Identify which cell holds the provided text, then report its [x, y] central coordinate. 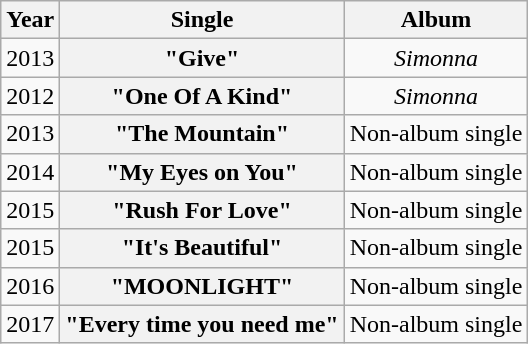
Single [202, 20]
"The Mountain" [202, 134]
"One Of A Kind" [202, 96]
2014 [30, 172]
Year [30, 20]
"My Eyes on You" [202, 172]
2017 [30, 324]
"MOONLIGHT" [202, 286]
"Give" [202, 58]
2016 [30, 286]
"It's Beautiful" [202, 248]
2012 [30, 96]
Album [436, 20]
"Rush For Love" [202, 210]
"Every time you need me" [202, 324]
